Provide the [X, Y] coordinate of the cell's center where the given text is located.  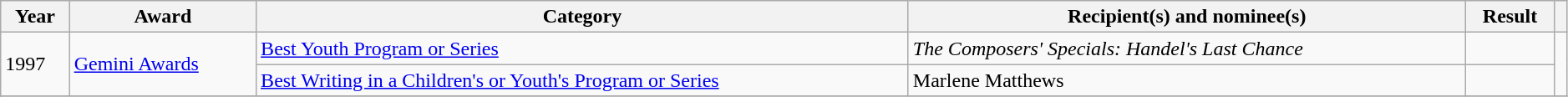
Marlene Matthews [1186, 80]
Result [1510, 17]
Year [35, 17]
Award [162, 17]
Best Writing in a Children's or Youth's Program or Series [583, 80]
Best Youth Program or Series [583, 48]
Gemini Awards [162, 64]
Category [583, 17]
1997 [35, 64]
Recipient(s) and nominee(s) [1186, 17]
The Composers' Specials: Handel's Last Chance [1186, 48]
